From the cell containing the given text, extract its center point as [X, Y] coordinate. 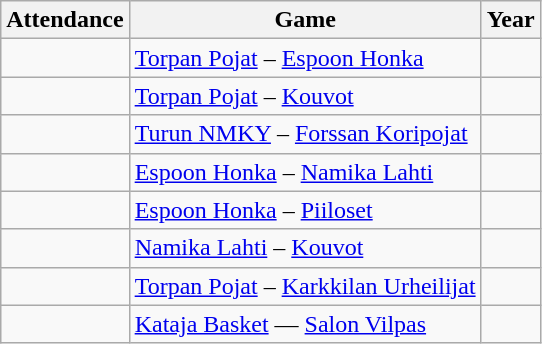
Espoon Honka – Namika Lahti [305, 172]
Torpan Pojat – Kouvot [305, 96]
Turun NMKY – Forssan Koripojat [305, 134]
Kataja Basket — Salon Vilpas [305, 324]
Namika Lahti – Kouvot [305, 248]
Attendance [65, 20]
Torpan Pojat – Karkkilan Urheilijat [305, 286]
Game [305, 20]
Torpan Pojat – Espoon Honka [305, 58]
Year [510, 20]
Espoon Honka – Piiloset [305, 210]
